Capture the cell that displays the provided text and extract its (X, Y) central coordinate. 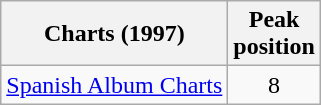
Spanish Album Charts (114, 85)
8 (274, 85)
Charts (1997) (114, 34)
Peakposition (274, 34)
